Find where the given text appears and provide that cell's center as (x, y) coordinate. 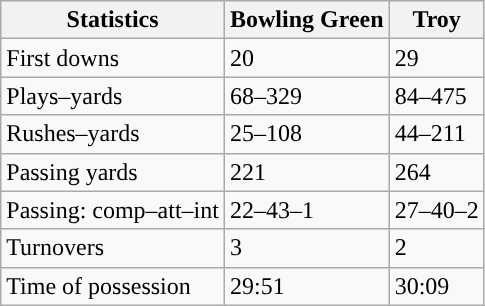
Passing: comp–att–int (113, 210)
25–108 (306, 134)
84–475 (436, 96)
68–329 (306, 96)
29:51 (306, 286)
29 (436, 58)
20 (306, 58)
3 (306, 248)
Time of possession (113, 286)
Passing yards (113, 172)
Bowling Green (306, 20)
First downs (113, 58)
30:09 (436, 286)
22–43–1 (306, 210)
264 (436, 172)
Plays–yards (113, 96)
27–40–2 (436, 210)
Rushes–yards (113, 134)
Troy (436, 20)
Statistics (113, 20)
Turnovers (113, 248)
2 (436, 248)
221 (306, 172)
44–211 (436, 134)
